Locate the cell with the specified text and output its [X, Y] center coordinate. 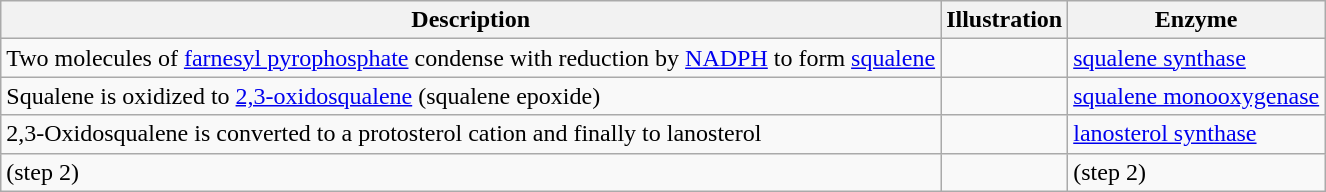
squalene synthase [1196, 58]
lanosterol synthase [1196, 134]
Enzyme [1196, 20]
Two molecules of farnesyl pyrophosphate condense with reduction by NADPH to form squalene [471, 58]
2,3-Oxidosqualene is converted to a protosterol cation and finally to lanosterol [471, 134]
Description [471, 20]
squalene monooxygenase [1196, 96]
Illustration [1004, 20]
Squalene is oxidized to 2,3-oxidosqualene (squalene epoxide) [471, 96]
